For the text-containing cell, return its midpoint in [x, y] coordinate format. 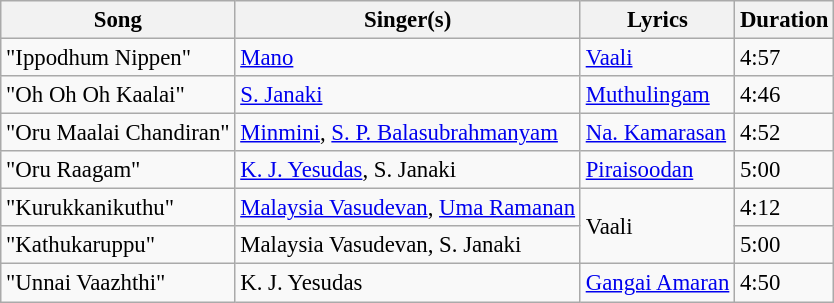
4:50 [784, 283]
4:12 [784, 208]
4:52 [784, 133]
"Ippodhum Nippen" [118, 58]
"Kurukkanikuthu" [118, 208]
"Unnai Vaazhthi" [118, 283]
"Oru Maalai Chandiran" [118, 133]
Lyrics [657, 20]
4:46 [784, 95]
Muthulingam [657, 95]
Singer(s) [408, 20]
K. J. Yesudas [408, 283]
Minmini, S. P. Balasubrahmanyam [408, 133]
4:57 [784, 58]
Na. Kamarasan [657, 133]
Piraisoodan [657, 170]
Malaysia Vasudevan, Uma Ramanan [408, 208]
Duration [784, 20]
"Kathukaruppu" [118, 245]
Gangai Amaran [657, 283]
"Oru Raagam" [118, 170]
K. J. Yesudas, S. Janaki [408, 170]
"Oh Oh Oh Kaalai" [118, 95]
S. Janaki [408, 95]
Mano [408, 58]
Malaysia Vasudevan, S. Janaki [408, 245]
Song [118, 20]
